Return the (X, Y) coordinate for the center point of the cell that contains the specified text.  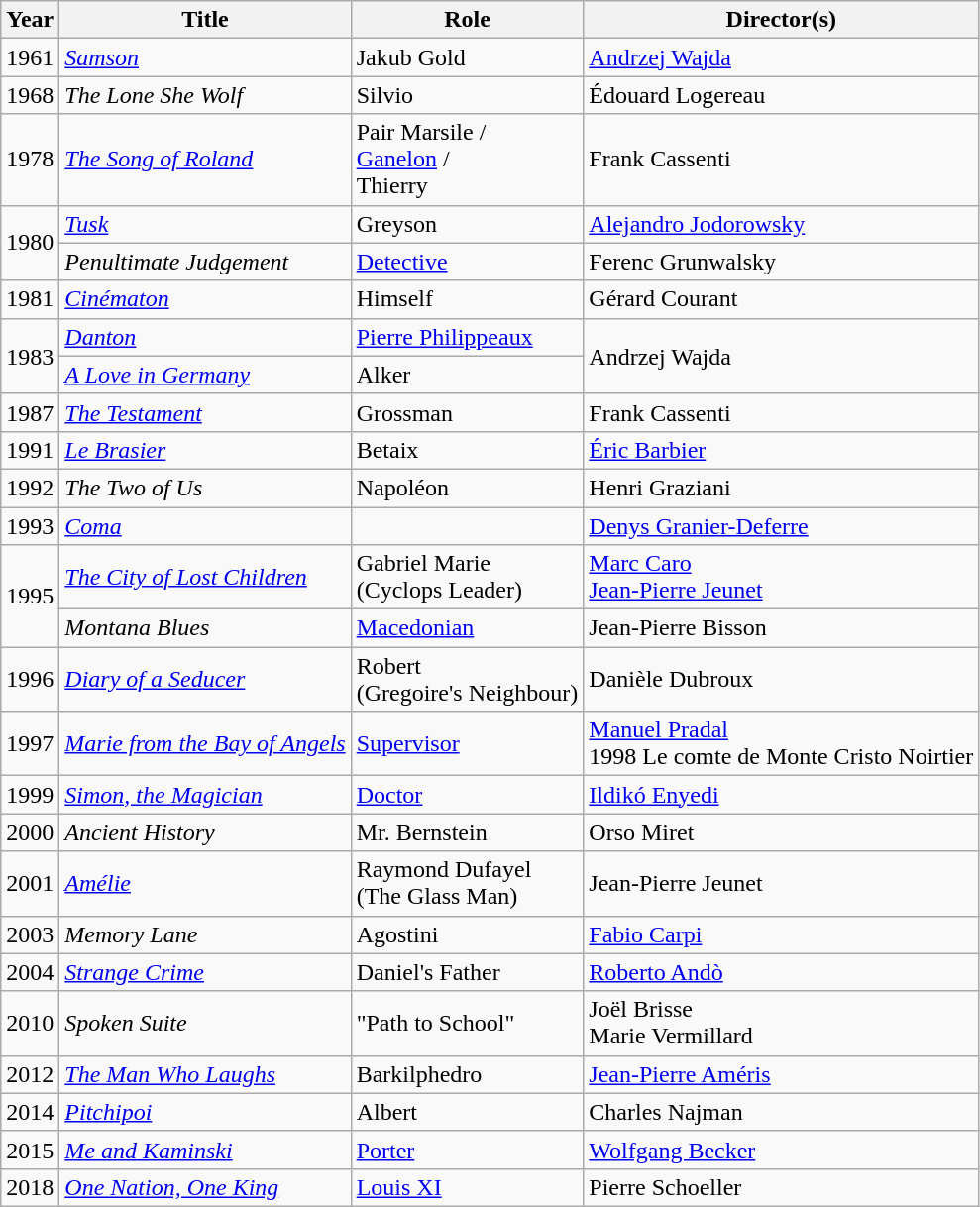
A Love in Germany (205, 375)
Jean-Pierre Bisson (781, 628)
1987 (30, 412)
Louis XI (468, 1187)
Wolfgang Becker (781, 1150)
Director(s) (781, 20)
Porter (468, 1150)
Simon, the Magician (205, 795)
Napoléon (468, 488)
2012 (30, 1074)
Coma (205, 526)
Cinématon (205, 299)
Detective (468, 262)
The Man Who Laughs (205, 1074)
Title (205, 20)
Amélie (205, 884)
Roberto Andò (781, 972)
"Path to School" (468, 1023)
1991 (30, 450)
Memory Lane (205, 934)
One Nation, One King (205, 1187)
1983 (30, 356)
1978 (30, 160)
Robert(Gregoire's Neighbour) (468, 680)
The Lone She Wolf (205, 95)
Pierre Schoeller (781, 1187)
Gabriel Marie(Cyclops Leader) (468, 577)
1997 (30, 743)
Spoken Suite (205, 1023)
1980 (30, 243)
Barkilphedro (468, 1074)
Alker (468, 375)
1981 (30, 299)
Year (30, 20)
Me and Kaminski (205, 1150)
The Two of Us (205, 488)
Raymond Dufayel(The Glass Man) (468, 884)
Denys Granier-Deferre (781, 526)
Fabio Carpi (781, 934)
Ildikó Enyedi (781, 795)
2000 (30, 832)
2004 (30, 972)
Supervisor (468, 743)
Henri Graziani (781, 488)
Strange Crime (205, 972)
Role (468, 20)
Ancient History (205, 832)
Montana Blues (205, 628)
Jean-Pierre Jeunet (781, 884)
Manuel Pradal1998 Le comte de Monte Cristo Noirtier (781, 743)
2018 (30, 1187)
1993 (30, 526)
1968 (30, 95)
Pitchipoi (205, 1112)
Éric Barbier (781, 450)
Albert (468, 1112)
Marie from the Bay of Angels (205, 743)
Penultimate Judgement (205, 262)
Daniel's Father (468, 972)
Pair Marsile /Ganelon /Thierry (468, 160)
1996 (30, 680)
The Testament (205, 412)
2010 (30, 1023)
Samson (205, 57)
Joël BrisseMarie Vermillard (781, 1023)
The City of Lost Children (205, 577)
Betaix (468, 450)
Gérard Courant (781, 299)
Greyson (468, 224)
1995 (30, 597)
Himself (468, 299)
Mr. Bernstein (468, 832)
2015 (30, 1150)
Pierre Philippeaux (468, 337)
Le Brasier (205, 450)
Ferenc Grunwalsky (781, 262)
Diary of a Seducer (205, 680)
2003 (30, 934)
1999 (30, 795)
Macedonian (468, 628)
Danièle Dubroux (781, 680)
The Song of Roland (205, 160)
Tusk (205, 224)
1992 (30, 488)
Agostini (468, 934)
2014 (30, 1112)
Marc CaroJean-Pierre Jeunet (781, 577)
Charles Najman (781, 1112)
Doctor (468, 795)
1961 (30, 57)
Grossman (468, 412)
Jean-Pierre Améris (781, 1074)
2001 (30, 884)
Silvio (468, 95)
Jakub Gold (468, 57)
Orso Miret (781, 832)
Danton (205, 337)
Édouard Logereau (781, 95)
Alejandro Jodorowsky (781, 224)
